Capture the cell that displays the provided text and extract its [x, y] central coordinate. 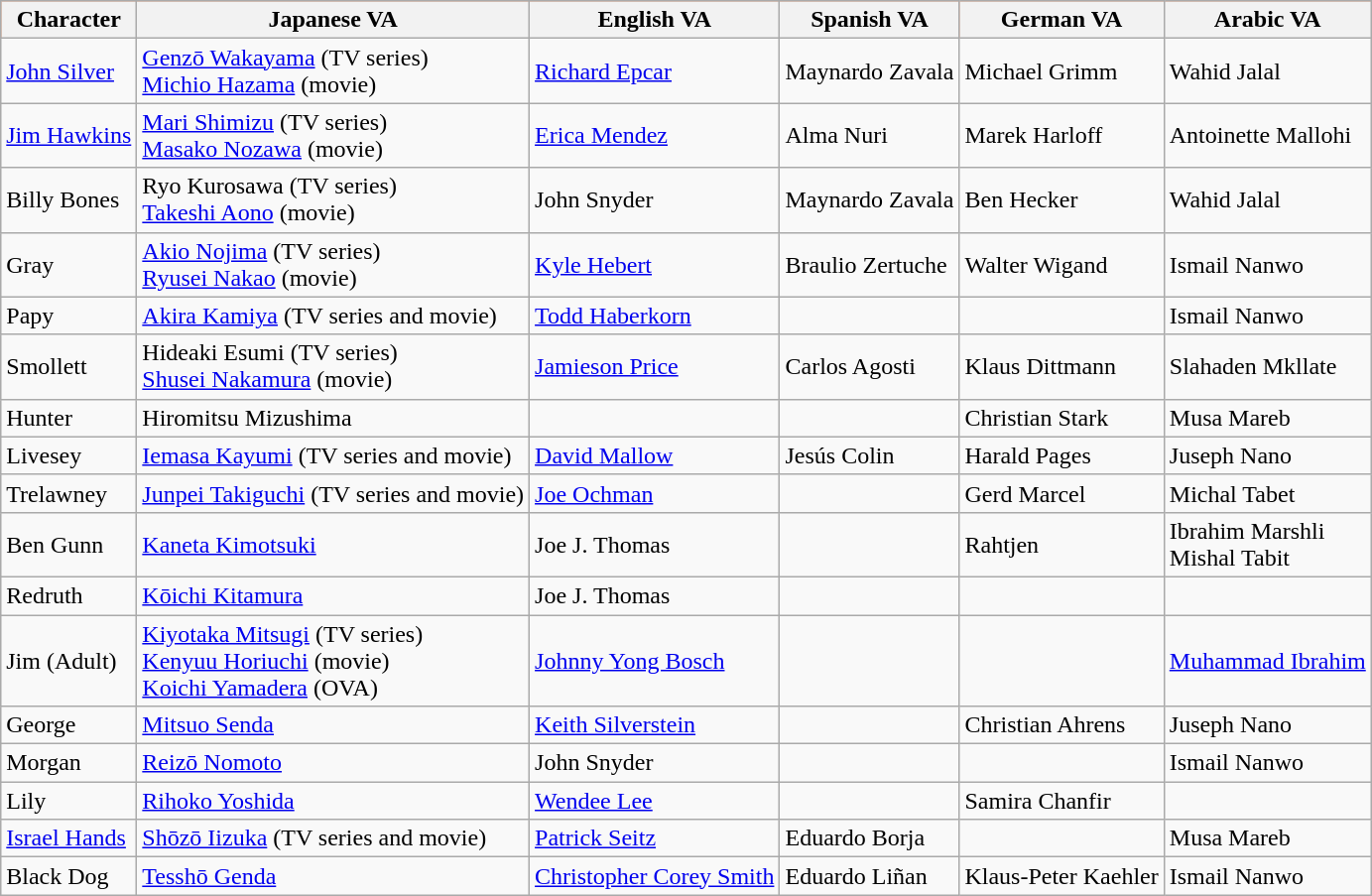
Kaneta Kimotsuki [333, 544]
Joe Ochman [655, 493]
Marek Harloff [1061, 135]
Mitsuo Senda [333, 725]
Harald Pages [1061, 455]
David Mallow [655, 455]
Alma Nuri [869, 135]
Rahtjen [1061, 544]
Kōichi Kitamura [333, 595]
Jim Hawkins [69, 135]
Kiyotaka Mitsugi (TV series) Kenyuu Horiuchi (movie) Koichi Yamadera (OVA) [333, 661]
Black Dog [69, 876]
Ben Hecker [1061, 200]
Akio Nojima (TV series) Ryusei Nakao (movie) [333, 264]
Mari Shimizu (TV series) Masako Nozawa (movie) [333, 135]
Genzō Wakayama (TV series) Michio Hazama (movie) [333, 71]
Hunter [69, 418]
Redruth [69, 595]
German VA [1061, 20]
George [69, 725]
Junpei Takiguchi (TV series and movie) [333, 493]
Spanish VA [869, 20]
Ben Gunn [69, 544]
Eduardo Borja [869, 838]
Patrick Seitz [655, 838]
Michal Tabet [1268, 493]
Erica Mendez [655, 135]
Johnny Yong Bosch [655, 661]
Shōzō Iizuka (TV series and movie) [333, 838]
Antoinette Mallohi [1268, 135]
Samira Chanfir [1061, 801]
Morgan [69, 763]
Christian Ahrens [1061, 725]
Trelawney [69, 493]
Akira Kamiya (TV series and movie) [333, 316]
Walter Wigand [1061, 264]
Reizō Nomoto [333, 763]
Eduardo Liñan [869, 876]
Christian Stark [1061, 418]
Gray [69, 264]
Christopher Corey Smith [655, 876]
Livesey [69, 455]
Hiromitsu Mizushima [333, 418]
Klaus-Peter Kaehler [1061, 876]
Jesús Colin [869, 455]
Michael Grimm [1061, 71]
Richard Epcar [655, 71]
Ibrahim Marshli Mishal Tabit [1268, 544]
Israel Hands [69, 838]
Ryo Kurosawa (TV series) Takeshi Aono (movie) [333, 200]
Kyle Hebert [655, 264]
Muhammad Ibrahim [1268, 661]
Hideaki Esumi (TV series) Shusei Nakamura (movie) [333, 367]
Slahaden Mkllate [1268, 367]
Todd Haberkorn [655, 316]
Billy Bones [69, 200]
Jamieson Price [655, 367]
Smollett [69, 367]
Keith Silverstein [655, 725]
English VA [655, 20]
Gerd Marcel [1061, 493]
Carlos Agosti [869, 367]
Iemasa Kayumi (TV series and movie) [333, 455]
Wendee Lee [655, 801]
Papy [69, 316]
Jim (Adult) [69, 661]
John Silver [69, 71]
Character [69, 20]
Japanese VA [333, 20]
Lily [69, 801]
Braulio Zertuche [869, 264]
Arabic VA [1268, 20]
Rihoko Yoshida [333, 801]
Tesshō Genda [333, 876]
Klaus Dittmann [1061, 367]
